From the cell containing the given text, extract its center point as (X, Y) coordinate. 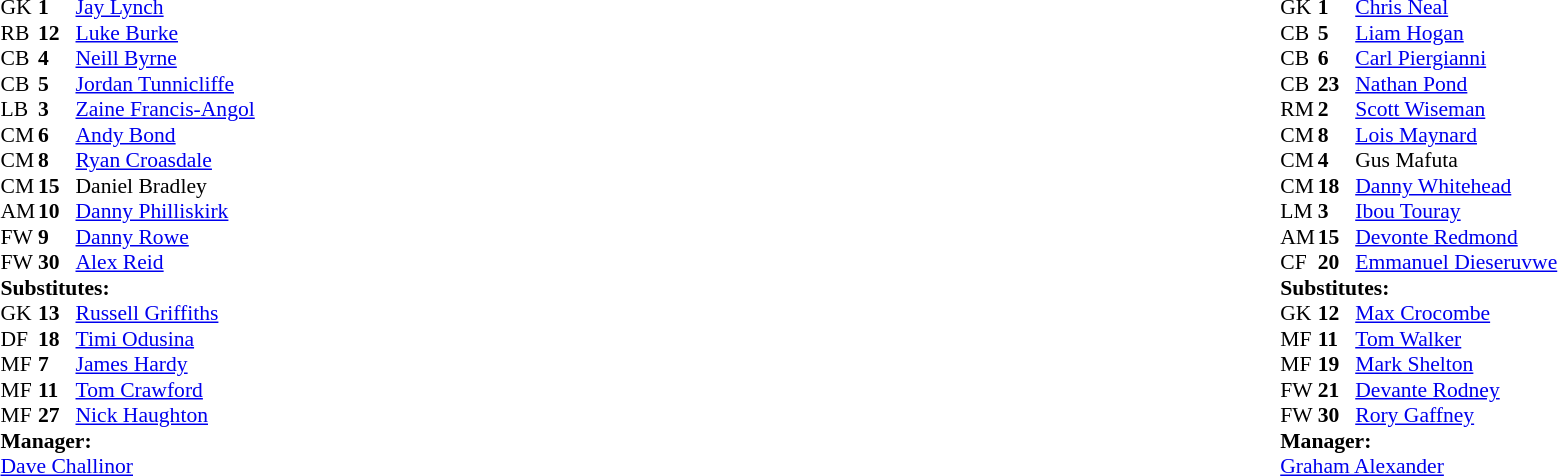
Nathan Pond (1456, 84)
13 (57, 313)
Nick Haughton (166, 415)
James Hardy (166, 365)
Jordan Tunnicliffe (166, 84)
Neill Byrne (166, 59)
Devonte Redmond (1456, 237)
DF (19, 339)
Daniel Bradley (166, 186)
Max Crocombe (1456, 313)
2 (1337, 109)
Gus Mafuta (1456, 161)
Danny Whitehead (1456, 186)
10 (57, 211)
Rory Gaffney (1456, 415)
21 (1337, 390)
23 (1337, 84)
LM (1299, 211)
Devante Rodney (1456, 390)
Timi Odusina (166, 339)
Luke Burke (166, 33)
Carl Piergianni (1456, 59)
7 (57, 365)
Zaine Francis-Angol (166, 109)
Scott Wiseman (1456, 109)
Emmanuel Dieseruvwe (1456, 263)
Danny Philliskirk (166, 211)
Ryan Croasdale (166, 161)
Lois Maynard (1456, 135)
Ibou Touray (1456, 211)
Andy Bond (166, 135)
CF (1299, 263)
20 (1337, 263)
LB (19, 109)
Tom Walker (1456, 339)
RM (1299, 109)
9 (57, 237)
Tom Crawford (166, 390)
Russell Griffiths (166, 313)
27 (57, 415)
Liam Hogan (1456, 33)
RB (19, 33)
Alex Reid (166, 263)
19 (1337, 365)
Danny Rowe (166, 237)
Mark Shelton (1456, 365)
